Search for the cell housing the specified text and yield its [x, y] center coordinate. 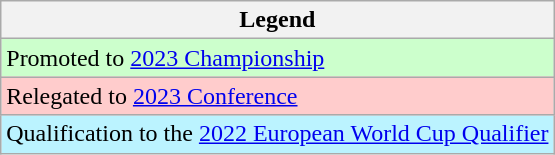
Relegated to 2023 Conference [278, 96]
Promoted to 2023 Championship [278, 58]
Legend [278, 20]
Qualification to the 2022 European World Cup Qualifier [278, 134]
